Return the [X, Y] coordinate for the center point of the cell that contains the specified text.  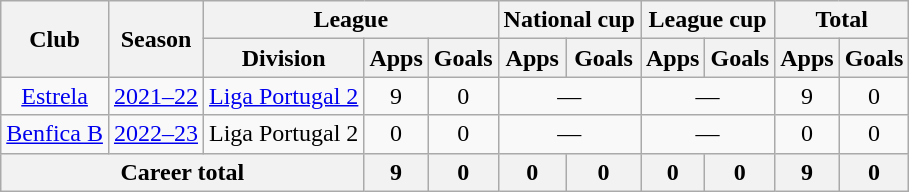
2022–23 [156, 134]
Division [284, 58]
Season [156, 39]
2021–22 [156, 96]
National cup [569, 20]
Club [55, 39]
Benfica B [55, 134]
Estrela [55, 96]
League [352, 20]
Total [842, 20]
League cup [707, 20]
Career total [182, 172]
